Output the [X, Y] coordinate of the center of the cell containing the given text.  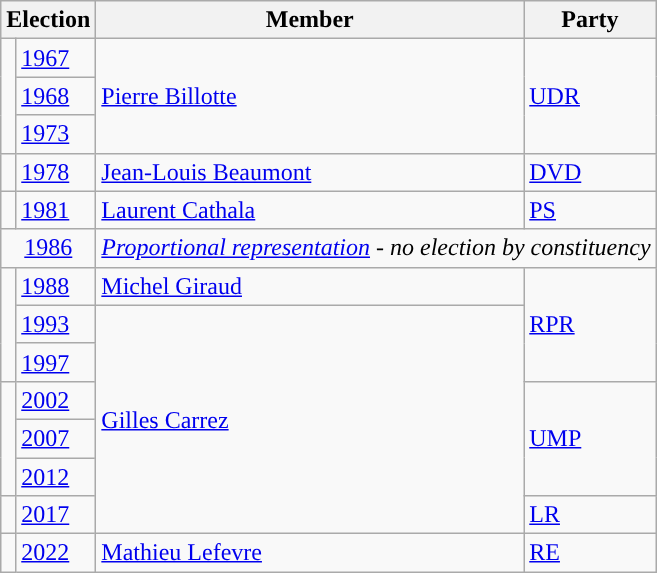
2017 [56, 515]
1988 [56, 286]
1986 [48, 248]
Proportional representation - no election by constituency [376, 248]
2002 [56, 400]
1997 [56, 362]
Mathieu Lefevre [310, 553]
2007 [56, 438]
1981 [56, 210]
RE [590, 553]
1993 [56, 324]
2012 [56, 477]
2022 [56, 553]
1973 [56, 134]
Member [310, 20]
LR [590, 515]
Election [48, 20]
1967 [56, 58]
RPR [590, 324]
PS [590, 210]
Pierre Billotte [310, 96]
UDR [590, 96]
DVD [590, 172]
Michel Giraud [310, 286]
Laurent Cathala [310, 210]
1978 [56, 172]
UMP [590, 438]
Jean-Louis Beaumont [310, 172]
Party [590, 20]
Gilles Carrez [310, 419]
1968 [56, 96]
